Detect which cell encompasses the target text, then output its (x, y) center coordinate. 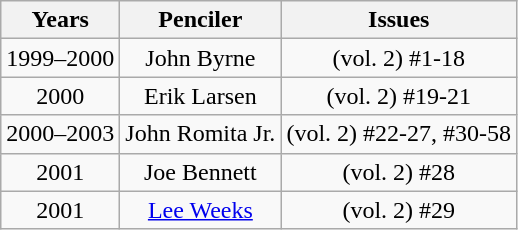
(vol. 2) #19-21 (399, 96)
John Romita Jr. (200, 134)
Erik Larsen (200, 96)
Penciler (200, 20)
(vol. 2) #22-27, #30-58 (399, 134)
2000 (60, 96)
(vol. 2) #29 (399, 210)
John Byrne (200, 58)
(vol. 2) #1-18 (399, 58)
Years (60, 20)
Joe Bennett (200, 172)
1999–2000 (60, 58)
2000–2003 (60, 134)
Issues (399, 20)
Lee Weeks (200, 210)
(vol. 2) #28 (399, 172)
